Capture the cell that displays the provided text and extract its [x, y] central coordinate. 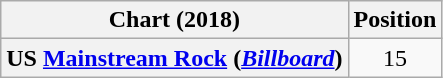
15 [395, 58]
Chart (2018) [174, 20]
Position [395, 20]
US Mainstream Rock (Billboard) [174, 58]
